Provide the [X, Y] coordinate of the cell's center where the given text is located.  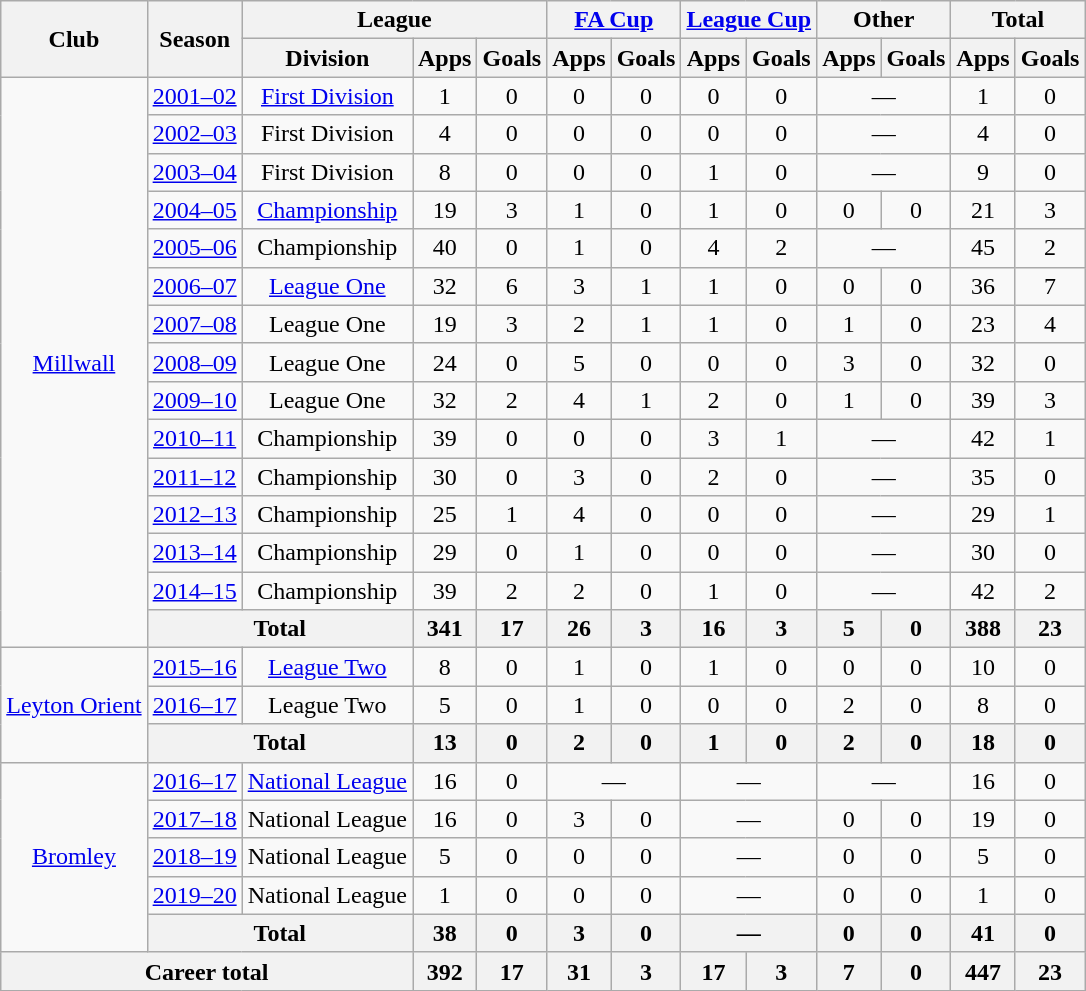
36 [983, 286]
2017–18 [194, 819]
2010–11 [194, 438]
13 [444, 743]
2003–04 [194, 172]
2019–20 [194, 895]
League Cup [749, 20]
2013–14 [194, 553]
388 [983, 629]
341 [444, 629]
6 [512, 286]
18 [983, 743]
25 [444, 515]
2009–10 [194, 400]
447 [983, 971]
Career total [207, 971]
Millwall [74, 362]
9 [983, 172]
38 [444, 933]
Season [194, 39]
392 [444, 971]
2018–19 [194, 857]
2005–06 [194, 248]
24 [444, 362]
Club [74, 39]
10 [983, 667]
40 [444, 248]
2006–07 [194, 286]
2014–15 [194, 591]
26 [579, 629]
35 [983, 477]
2007–08 [194, 324]
2002–03 [194, 134]
2012–13 [194, 515]
Division [327, 58]
31 [579, 971]
2001–02 [194, 96]
2008–09 [194, 362]
Leyton Orient [74, 705]
2004–05 [194, 210]
FA Cup [614, 20]
21 [983, 210]
Other [884, 20]
Bromley [74, 857]
2011–12 [194, 477]
League [394, 20]
45 [983, 248]
41 [983, 933]
2015–16 [194, 667]
